Locate the cell with the specified text and output its [x, y] center coordinate. 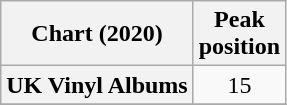
UK Vinyl Albums [97, 85]
Peakposition [239, 34]
Chart (2020) [97, 34]
15 [239, 85]
